From the cell containing the given text, extract its center point as (X, Y) coordinate. 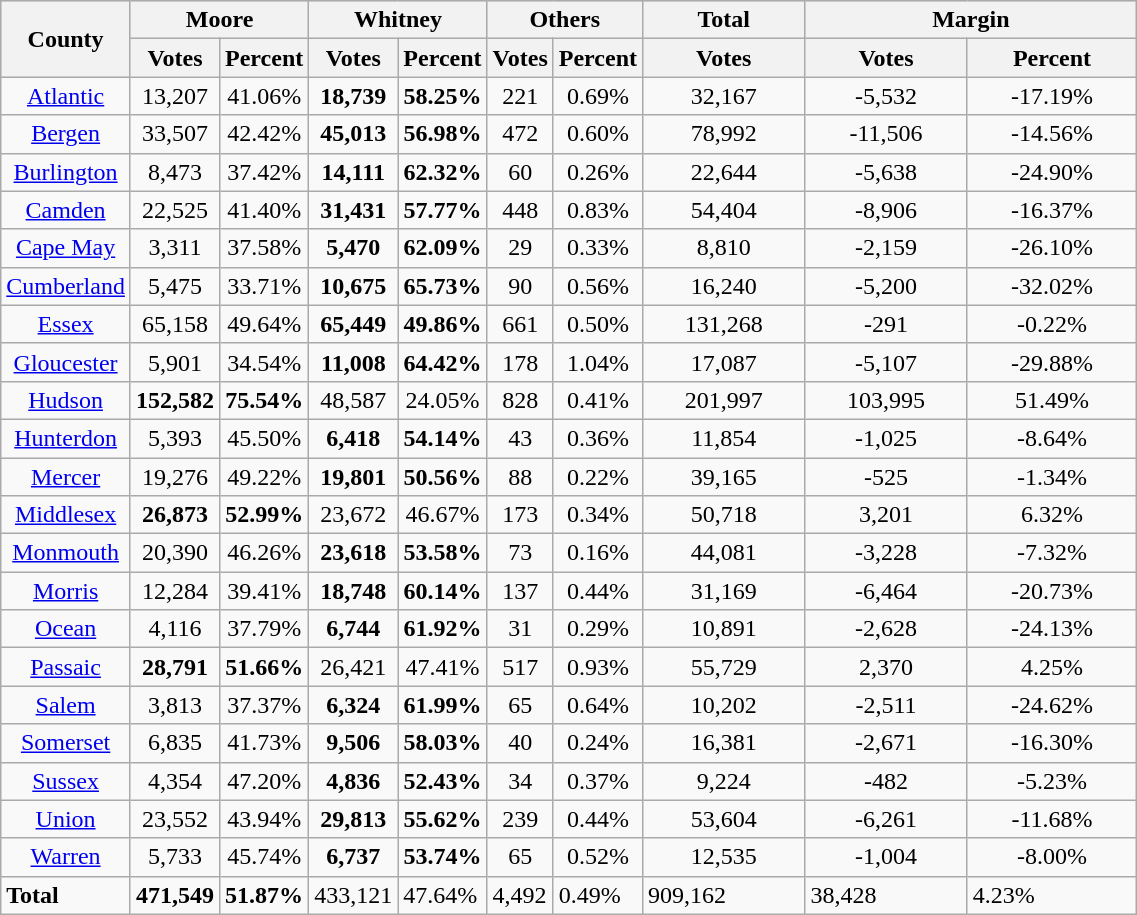
49.22% (264, 477)
-6,261 (886, 819)
31,431 (354, 210)
50.56% (442, 477)
90 (520, 286)
0.60% (598, 134)
Salem (66, 705)
Whitney (398, 20)
18,739 (354, 96)
45.50% (264, 438)
49.86% (442, 324)
23,672 (354, 515)
448 (520, 210)
56.98% (442, 134)
-3,228 (886, 553)
-11.68% (1052, 819)
60.14% (442, 591)
Camden (66, 210)
0.29% (598, 629)
9,224 (724, 781)
6,835 (174, 743)
26,421 (354, 667)
16,240 (724, 286)
Cape May (66, 248)
17,087 (724, 362)
40 (520, 743)
45.74% (264, 857)
58.03% (442, 743)
-6,464 (886, 591)
61.99% (442, 705)
828 (520, 400)
62.32% (442, 172)
61.92% (442, 629)
55,729 (724, 667)
433,121 (354, 895)
26,873 (174, 515)
34.54% (264, 362)
16,381 (724, 743)
10,675 (354, 286)
-16.37% (1052, 210)
Burlington (66, 172)
11,008 (354, 362)
-0.22% (1052, 324)
-11,506 (886, 134)
Others (564, 20)
0.34% (598, 515)
0.69% (598, 96)
Mercer (66, 477)
201,997 (724, 400)
47.20% (264, 781)
Middlesex (66, 515)
45,013 (354, 134)
43 (520, 438)
53.58% (442, 553)
0.49% (598, 895)
173 (520, 515)
47.64% (442, 895)
60 (520, 172)
-2,671 (886, 743)
52.43% (442, 781)
-17.19% (1052, 96)
-29.88% (1052, 362)
6.32% (1052, 515)
51.49% (1052, 400)
5,901 (174, 362)
18,748 (354, 591)
-2,628 (886, 629)
4,354 (174, 781)
37.58% (264, 248)
32,167 (724, 96)
Union (66, 819)
41.73% (264, 743)
-5.23% (1052, 781)
64.42% (442, 362)
Hudson (66, 400)
131,268 (724, 324)
65,158 (174, 324)
33.71% (264, 286)
0.56% (598, 286)
57.77% (442, 210)
24.05% (442, 400)
-16.30% (1052, 743)
Moore (219, 20)
-1.34% (1052, 477)
0.24% (598, 743)
46.26% (264, 553)
-482 (886, 781)
-8.00% (1052, 857)
3,201 (886, 515)
50,718 (724, 515)
0.41% (598, 400)
8,473 (174, 172)
0.26% (598, 172)
78,992 (724, 134)
37.42% (264, 172)
0.37% (598, 781)
0.52% (598, 857)
Warren (66, 857)
0.33% (598, 248)
29 (520, 248)
34 (520, 781)
-5,532 (886, 96)
39,165 (724, 477)
23,618 (354, 553)
-291 (886, 324)
8,810 (724, 248)
65.73% (442, 286)
28,791 (174, 667)
-525 (886, 477)
48,587 (354, 400)
55.62% (442, 819)
178 (520, 362)
0.64% (598, 705)
19,276 (174, 477)
239 (520, 819)
12,535 (724, 857)
6,744 (354, 629)
9,506 (354, 743)
-24.90% (1052, 172)
62.09% (442, 248)
-2,511 (886, 705)
51.87% (264, 895)
Somerset (66, 743)
-24.62% (1052, 705)
-26.10% (1052, 248)
0.50% (598, 324)
46.67% (442, 515)
Bergen (66, 134)
4,116 (174, 629)
Ocean (66, 629)
6,418 (354, 438)
0.93% (598, 667)
152,582 (174, 400)
39.41% (264, 591)
Margin (971, 20)
5,470 (354, 248)
37.37% (264, 705)
29,813 (354, 819)
-14.56% (1052, 134)
-1,004 (886, 857)
4,836 (354, 781)
14,111 (354, 172)
2,370 (886, 667)
1.04% (598, 362)
75.54% (264, 400)
-5,200 (886, 286)
Gloucester (66, 362)
53,604 (724, 819)
31,169 (724, 591)
4,492 (520, 895)
10,891 (724, 629)
-1,025 (886, 438)
3,813 (174, 705)
103,995 (886, 400)
10,202 (724, 705)
52.99% (264, 515)
Morris (66, 591)
471,549 (174, 895)
661 (520, 324)
Hunterdon (66, 438)
Atlantic (66, 96)
12,284 (174, 591)
33,507 (174, 134)
23,552 (174, 819)
44,081 (724, 553)
4.23% (1052, 895)
4.25% (1052, 667)
6,737 (354, 857)
5,393 (174, 438)
-2,159 (886, 248)
517 (520, 667)
-32.02% (1052, 286)
54,404 (724, 210)
0.36% (598, 438)
-7.32% (1052, 553)
472 (520, 134)
Sussex (66, 781)
5,475 (174, 286)
221 (520, 96)
0.83% (598, 210)
Essex (66, 324)
Monmouth (66, 553)
-8,906 (886, 210)
11,854 (724, 438)
-24.13% (1052, 629)
6,324 (354, 705)
54.14% (442, 438)
3,311 (174, 248)
5,733 (174, 857)
37.79% (264, 629)
909,162 (724, 895)
42.42% (264, 134)
58.25% (442, 96)
22,644 (724, 172)
Passaic (66, 667)
-8.64% (1052, 438)
0.22% (598, 477)
County (66, 39)
51.66% (264, 667)
Cumberland (66, 286)
53.74% (442, 857)
49.64% (264, 324)
19,801 (354, 477)
0.16% (598, 553)
22,525 (174, 210)
20,390 (174, 553)
31 (520, 629)
13,207 (174, 96)
43.94% (264, 819)
137 (520, 591)
41.40% (264, 210)
47.41% (442, 667)
38,428 (886, 895)
41.06% (264, 96)
-5,638 (886, 172)
88 (520, 477)
-5,107 (886, 362)
73 (520, 553)
-20.73% (1052, 591)
65,449 (354, 324)
